Pinpoint the cell where the given text exists, returning its [x, y] midpoint coordinate. 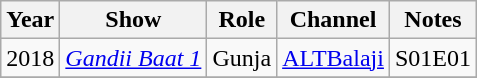
ALTBalaji [334, 58]
Year [30, 20]
Notes [432, 20]
Gandii Baat 1 [134, 58]
Show [134, 20]
Channel [334, 20]
Gunja [242, 58]
S01E01 [432, 58]
2018 [30, 58]
Role [242, 20]
